From the cell containing the given text, extract its center point as (X, Y) coordinate. 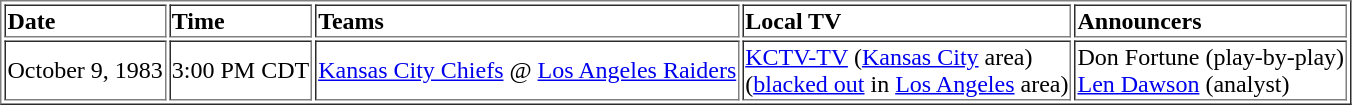
Date (84, 20)
KCTV-TV (Kansas City area)(blacked out in Los Angeles area) (906, 70)
Kansas City Chiefs @ Los Angeles Raiders (527, 70)
Announcers (1210, 20)
Teams (527, 20)
Local TV (906, 20)
October 9, 1983 (84, 70)
Time (240, 20)
3:00 PM CDT (240, 70)
Don Fortune (play-by-play)Len Dawson (analyst) (1210, 70)
